Search for the cell housing the specified text and yield its [x, y] center coordinate. 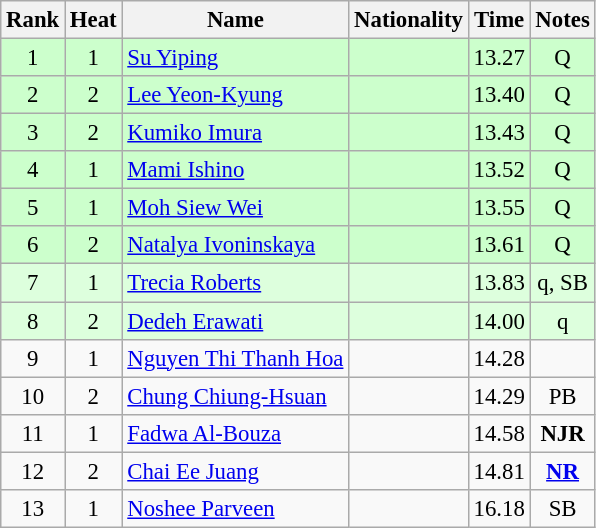
Noshee Parveen [236, 509]
14.29 [499, 396]
Dedeh Erawati [236, 321]
Name [236, 20]
3 [33, 133]
SB [562, 509]
16.18 [499, 509]
Trecia Roberts [236, 283]
Lee Yeon-Kyung [236, 95]
13.27 [499, 58]
14.58 [499, 433]
7 [33, 283]
13.40 [499, 95]
13 [33, 509]
Rank [33, 20]
NJR [562, 433]
Nguyen Thi Thanh Hoa [236, 358]
Su Yiping [236, 58]
Notes [562, 20]
5 [33, 208]
14.00 [499, 321]
q, SB [562, 283]
Heat [94, 20]
14.28 [499, 358]
12 [33, 471]
9 [33, 358]
Time [499, 20]
Fadwa Al-Bouza [236, 433]
Kumiko Imura [236, 133]
Chung Chiung-Hsuan [236, 396]
q [562, 321]
Moh Siew Wei [236, 208]
Nationality [408, 20]
13.83 [499, 283]
13.55 [499, 208]
PB [562, 396]
8 [33, 321]
Natalya Ivoninskaya [236, 245]
14.81 [499, 471]
6 [33, 245]
13.52 [499, 170]
4 [33, 170]
NR [562, 471]
13.43 [499, 133]
13.61 [499, 245]
Mami Ishino [236, 170]
11 [33, 433]
Chai Ee Juang [236, 471]
10 [33, 396]
